Scan for the cell matching the given text and deliver its (X, Y) coordinate at center. 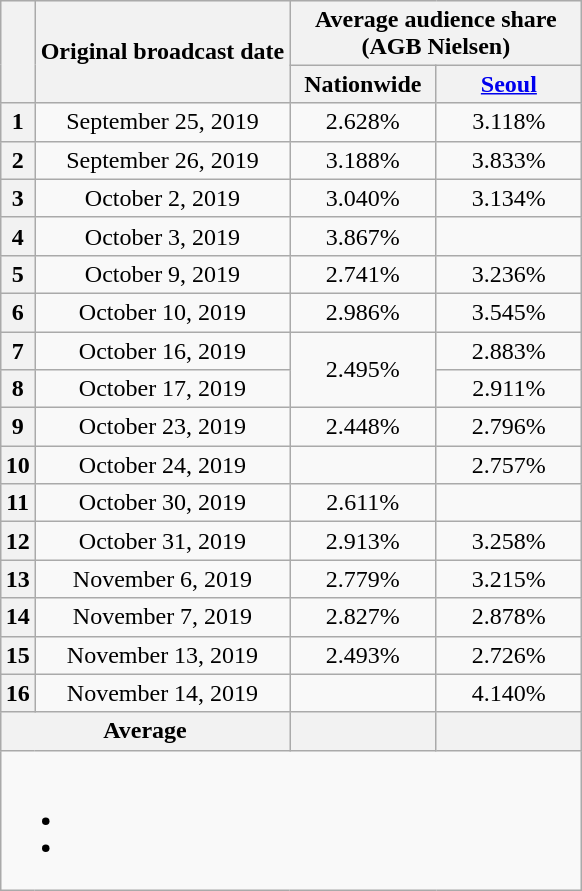
2.611% (363, 503)
3.258% (509, 541)
Average audience share(AGB Nielsen) (436, 32)
6 (18, 312)
13 (18, 579)
3.833% (509, 160)
3.040% (363, 198)
14 (18, 617)
16 (18, 693)
2.448% (363, 427)
2.986% (363, 312)
3 (18, 198)
Original broadcast date (162, 52)
12 (18, 541)
2.726% (509, 655)
3.545% (509, 312)
2.493% (363, 655)
2 (18, 160)
2.911% (509, 389)
October 30, 2019 (162, 503)
2.628% (363, 122)
October 3, 2019 (162, 236)
3.867% (363, 236)
2.878% (509, 617)
2.796% (509, 427)
November 7, 2019 (162, 617)
October 2, 2019 (162, 198)
October 16, 2019 (162, 351)
9 (18, 427)
October 31, 2019 (162, 541)
October 10, 2019 (162, 312)
2.757% (509, 465)
2.495% (363, 370)
1 (18, 122)
3.134% (509, 198)
3.188% (363, 160)
11 (18, 503)
November 14, 2019 (162, 693)
October 17, 2019 (162, 389)
September 26, 2019 (162, 160)
5 (18, 274)
3.118% (509, 122)
October 23, 2019 (162, 427)
3.236% (509, 274)
November 13, 2019 (162, 655)
October 9, 2019 (162, 274)
4.140% (509, 693)
Nationwide (363, 84)
2.779% (363, 579)
8 (18, 389)
2.741% (363, 274)
September 25, 2019 (162, 122)
2.883% (509, 351)
10 (18, 465)
2.913% (363, 541)
2.827% (363, 617)
October 24, 2019 (162, 465)
Average (145, 731)
3.215% (509, 579)
November 6, 2019 (162, 579)
15 (18, 655)
Seoul (509, 84)
7 (18, 351)
4 (18, 236)
